Locate the cell with the specified text and output its (X, Y) center coordinate. 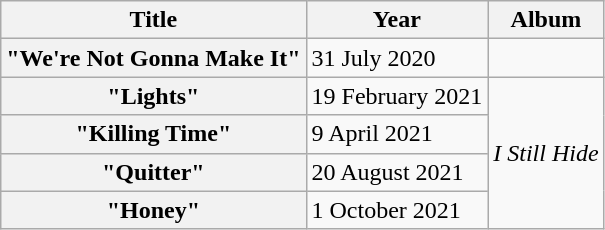
20 August 2021 (397, 172)
9 April 2021 (397, 134)
Year (397, 20)
"Lights" (154, 96)
1 October 2021 (397, 210)
"We're Not Gonna Make It" (154, 58)
31 July 2020 (397, 58)
"Quitter" (154, 172)
Album (546, 20)
Title (154, 20)
I Still Hide (546, 153)
"Honey" (154, 210)
19 February 2021 (397, 96)
"Killing Time" (154, 134)
